Capture the cell that displays the provided text and extract its (X, Y) central coordinate. 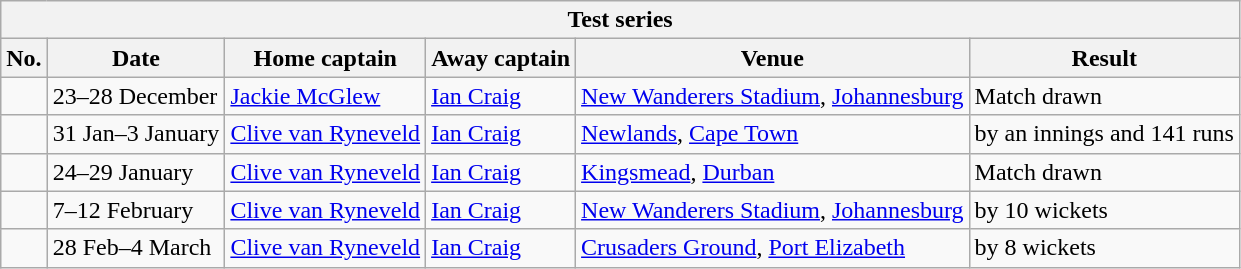
Venue (773, 58)
by 10 wickets (1104, 210)
7–12 February (136, 210)
Date (136, 58)
by an innings and 141 runs (1104, 134)
31 Jan–3 January (136, 134)
Result (1104, 58)
Newlands, Cape Town (773, 134)
24–29 January (136, 172)
28 Feb–4 March (136, 248)
No. (24, 58)
23–28 December (136, 96)
Home captain (326, 58)
Away captain (501, 58)
Jackie McGlew (326, 96)
Test series (620, 20)
by 8 wickets (1104, 248)
Kingsmead, Durban (773, 172)
Crusaders Ground, Port Elizabeth (773, 248)
